Extract the (x, y) coordinate from the center of the cell holding the provided text.  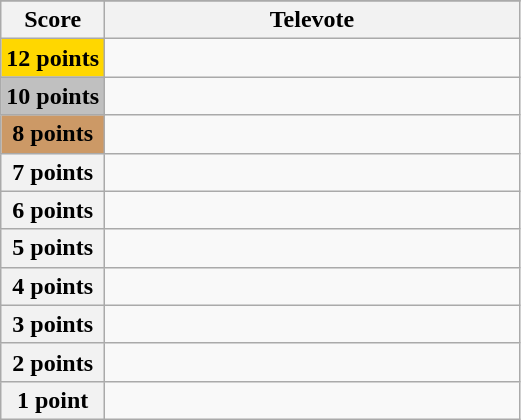
6 points (53, 210)
5 points (53, 248)
Score (53, 20)
12 points (53, 58)
3 points (53, 324)
4 points (53, 286)
1 point (53, 400)
7 points (53, 172)
8 points (53, 134)
10 points (53, 96)
Televote (312, 20)
2 points (53, 362)
